From the cell containing the given text, extract its center point as [X, Y] coordinate. 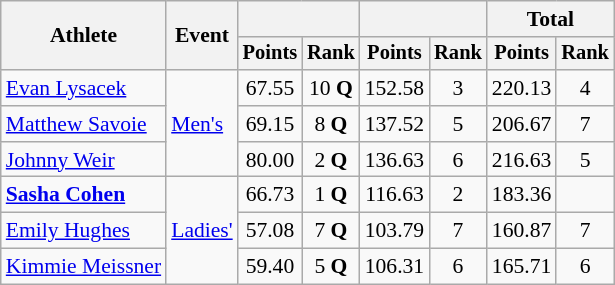
2 [458, 195]
152.58 [394, 88]
137.52 [394, 124]
10 Q [331, 88]
Event [202, 36]
80.00 [270, 160]
5 Q [331, 267]
206.67 [522, 124]
Matthew Savoie [84, 124]
Men's [202, 124]
Athlete [84, 36]
116.63 [394, 195]
57.08 [270, 231]
Evan Lysacek [84, 88]
67.55 [270, 88]
165.71 [522, 267]
Kimmie Meissner [84, 267]
136.63 [394, 160]
Emily Hughes [84, 231]
4 [585, 88]
3 [458, 88]
216.63 [522, 160]
8 Q [331, 124]
Johnny Weir [84, 160]
66.73 [270, 195]
Sasha Cohen [84, 195]
2 Q [331, 160]
1 Q [331, 195]
103.79 [394, 231]
59.40 [270, 267]
69.15 [270, 124]
7 Q [331, 231]
183.36 [522, 195]
Total [550, 19]
160.87 [522, 231]
106.31 [394, 267]
220.13 [522, 88]
Ladies' [202, 230]
